Scan for the cell matching the given text and deliver its [x, y] coordinate at center. 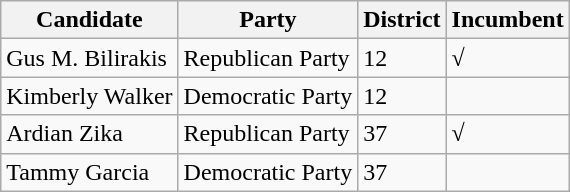
Kimberly Walker [90, 96]
Candidate [90, 20]
Party [268, 20]
District [402, 20]
Ardian Zika [90, 134]
Gus M. Bilirakis [90, 58]
Tammy Garcia [90, 172]
Incumbent [508, 20]
